Identify which cell holds the provided text, then report its (X, Y) central coordinate. 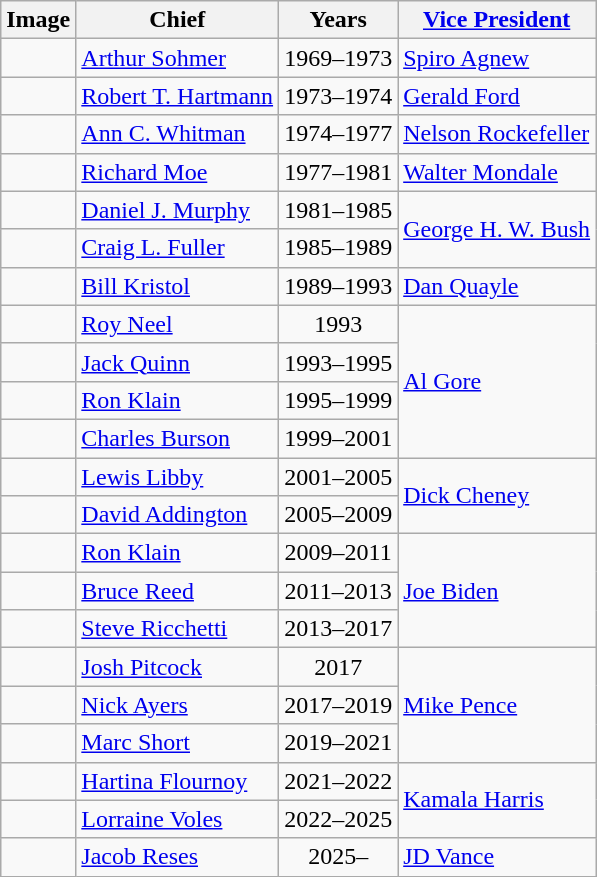
1981–1985 (338, 210)
2013–2017 (338, 629)
Bill Kristol (178, 286)
1995–1999 (338, 400)
1999–2001 (338, 438)
Spiro Agnew (497, 58)
2001–2005 (338, 477)
JD Vance (497, 857)
1973–1974 (338, 96)
Bruce Reed (178, 591)
Jacob Reses (178, 857)
Ann C. Whitman (178, 134)
2017–2019 (338, 705)
Richard Moe (178, 172)
Joe Biden (497, 591)
Nelson Rockefeller (497, 134)
2011–2013 (338, 591)
Image (38, 20)
Al Gore (497, 381)
Charles Burson (178, 438)
Craig L. Fuller (178, 248)
Kamala Harris (497, 800)
1993 (338, 324)
2025– (338, 857)
Nick Ayers (178, 705)
Jack Quinn (178, 362)
1977–1981 (338, 172)
Chief (178, 20)
Lorraine Voles (178, 819)
Gerald Ford (497, 96)
Walter Mondale (497, 172)
Arthur Sohmer (178, 58)
Josh Pitcock (178, 667)
2021–2022 (338, 781)
1974–1977 (338, 134)
Steve Ricchetti (178, 629)
Robert T. Hartmann (178, 96)
David Addington (178, 515)
Roy Neel (178, 324)
Lewis Libby (178, 477)
Marc Short (178, 743)
Daniel J. Murphy (178, 210)
1989–1993 (338, 286)
2017 (338, 667)
Years (338, 20)
2009–2011 (338, 553)
2022–2025 (338, 819)
1993–1995 (338, 362)
George H. W. Bush (497, 229)
1985–1989 (338, 248)
Mike Pence (497, 705)
Vice President (497, 20)
1969–1973 (338, 58)
2019–2021 (338, 743)
Hartina Flournoy (178, 781)
Dick Cheney (497, 496)
Dan Quayle (497, 286)
2005–2009 (338, 515)
